Return the [x, y] coordinate for the center point of the cell that contains the specified text.  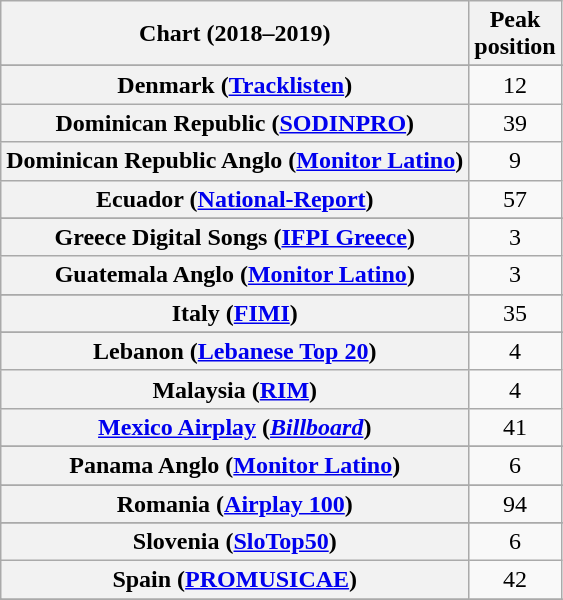
Greece Digital Songs (IFPI Greece) [235, 237]
Malaysia (RIM) [235, 389]
94 [515, 503]
Lebanon (Lebanese Top 20) [235, 351]
Ecuador (National-Report) [235, 199]
35 [515, 313]
Peak position [515, 34]
Chart (2018–2019) [235, 34]
39 [515, 123]
41 [515, 427]
Panama Anglo (Monitor Latino) [235, 465]
57 [515, 199]
9 [515, 161]
Mexico Airplay (Billboard) [235, 427]
Slovenia (SloTop50) [235, 542]
Dominican Republic (SODINPRO) [235, 123]
Spain (PROMUSICAE) [235, 580]
Denmark (Tracklisten) [235, 85]
Italy (FIMI) [235, 313]
42 [515, 580]
Dominican Republic Anglo (Monitor Latino) [235, 161]
Romania (Airplay 100) [235, 503]
12 [515, 85]
Guatemala Anglo (Monitor Latino) [235, 275]
